Scan for the cell matching the given text and deliver its [X, Y] coordinate at center. 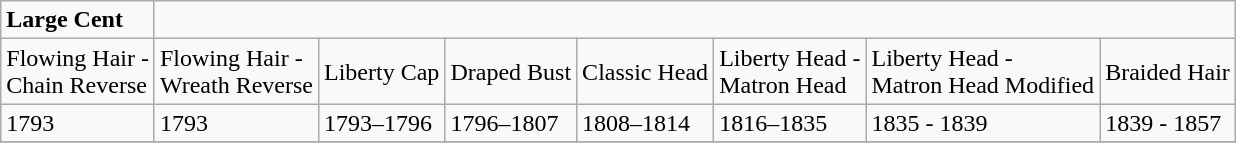
Classic Head [646, 72]
Liberty Head -Matron Head [790, 72]
Large Cent [78, 20]
Draped Bust [511, 72]
Flowing Hair -Chain Reverse [78, 72]
1796–1807 [511, 123]
1816–1835 [790, 123]
1808–1814 [646, 123]
1835 - 1839 [983, 123]
Liberty Cap [381, 72]
Liberty Head -Matron Head Modified [983, 72]
1793–1796 [381, 123]
1839 - 1857 [1168, 123]
Braided Hair [1168, 72]
Flowing Hair -Wreath Reverse [236, 72]
